Extract the [X, Y] coordinate from the center of the cell holding the provided text.  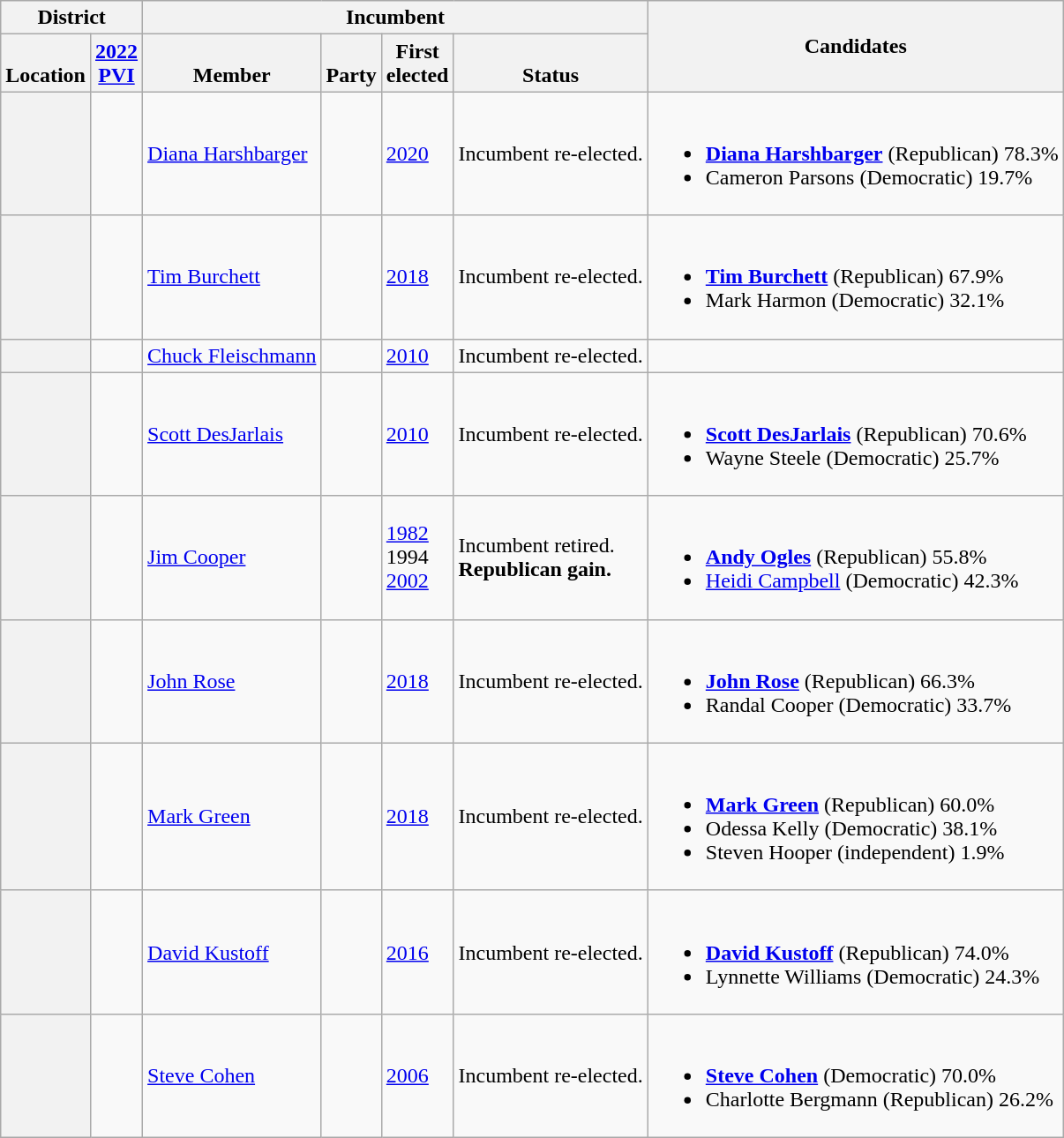
Incumbent [395, 18]
Scott DesJarlais (Republican) 70.6%Wayne Steele (Democratic) 25.7% [856, 434]
Member [232, 64]
19821994 2002 [417, 558]
Firstelected [417, 64]
District [72, 18]
Jim Cooper [232, 558]
Mark Green (Republican) 60.0%Odessa Kelly (Democratic) 38.1%Steven Hooper (independent) 1.9% [856, 817]
Diana Harshbarger (Republican) 78.3%Cameron Parsons (Democratic) 19.7% [856, 153]
2020 [417, 153]
Andy Ogles (Republican) 55.8%Heidi Campbell (Democratic) 42.3% [856, 558]
Steve Cohen [232, 1075]
David Kustoff (Republican) 74.0%Lynnette Williams (Democratic) 24.3% [856, 952]
Location [46, 64]
2022PVI [116, 64]
Diana Harshbarger [232, 153]
Party [351, 64]
John Rose (Republican) 66.3%Randal Cooper (Democratic) 33.7% [856, 681]
Candidates [856, 46]
2016 [417, 952]
Mark Green [232, 817]
Incumbent retired.Republican gain. [551, 558]
Tim Burchett (Republican) 67.9%Mark Harmon (Democratic) 32.1% [856, 277]
Chuck Fleischmann [232, 356]
Status [551, 64]
Steve Cohen (Democratic) 70.0%Charlotte Bergmann (Republican) 26.2% [856, 1075]
Scott DesJarlais [232, 434]
2006 [417, 1075]
Tim Burchett [232, 277]
David Kustoff [232, 952]
John Rose [232, 681]
